Search for the cell housing the specified text and yield its (X, Y) center coordinate. 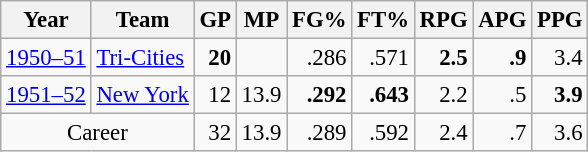
.289 (320, 133)
FT% (384, 20)
Team (142, 20)
.571 (384, 58)
1951–52 (46, 95)
.5 (502, 95)
MP (261, 20)
.592 (384, 133)
FG% (320, 20)
2.2 (444, 95)
2.4 (444, 133)
3.4 (560, 58)
Career (98, 133)
2.5 (444, 58)
GP (215, 20)
20 (215, 58)
.286 (320, 58)
RPG (444, 20)
.9 (502, 58)
.292 (320, 95)
New York (142, 95)
32 (215, 133)
Tri-Cities (142, 58)
12 (215, 95)
.643 (384, 95)
1950–51 (46, 58)
.7 (502, 133)
APG (502, 20)
3.9 (560, 95)
Year (46, 20)
PPG (560, 20)
3.6 (560, 133)
